For the text-containing cell, return its midpoint in (X, Y) coordinate format. 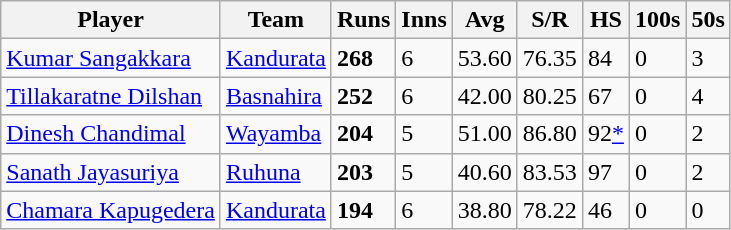
Wayamba (276, 134)
78.22 (550, 210)
40.60 (484, 172)
S/R (550, 20)
Runs (363, 20)
67 (606, 96)
76.35 (550, 58)
Player (111, 20)
3 (708, 58)
38.80 (484, 210)
Chamara Kapugedera (111, 210)
83.53 (550, 172)
51.00 (484, 134)
86.80 (550, 134)
Inns (424, 20)
Kumar Sangakkara (111, 58)
53.60 (484, 58)
80.25 (550, 96)
252 (363, 96)
HS (606, 20)
Basnahira (276, 96)
42.00 (484, 96)
100s (657, 20)
84 (606, 58)
Tillakaratne Dilshan (111, 96)
4 (708, 96)
Ruhuna (276, 172)
46 (606, 210)
Avg (484, 20)
204 (363, 134)
97 (606, 172)
194 (363, 210)
Sanath Jayasuriya (111, 172)
50s (708, 20)
Dinesh Chandimal (111, 134)
Team (276, 20)
203 (363, 172)
92* (606, 134)
268 (363, 58)
